Capture the cell that displays the provided text and extract its [X, Y] central coordinate. 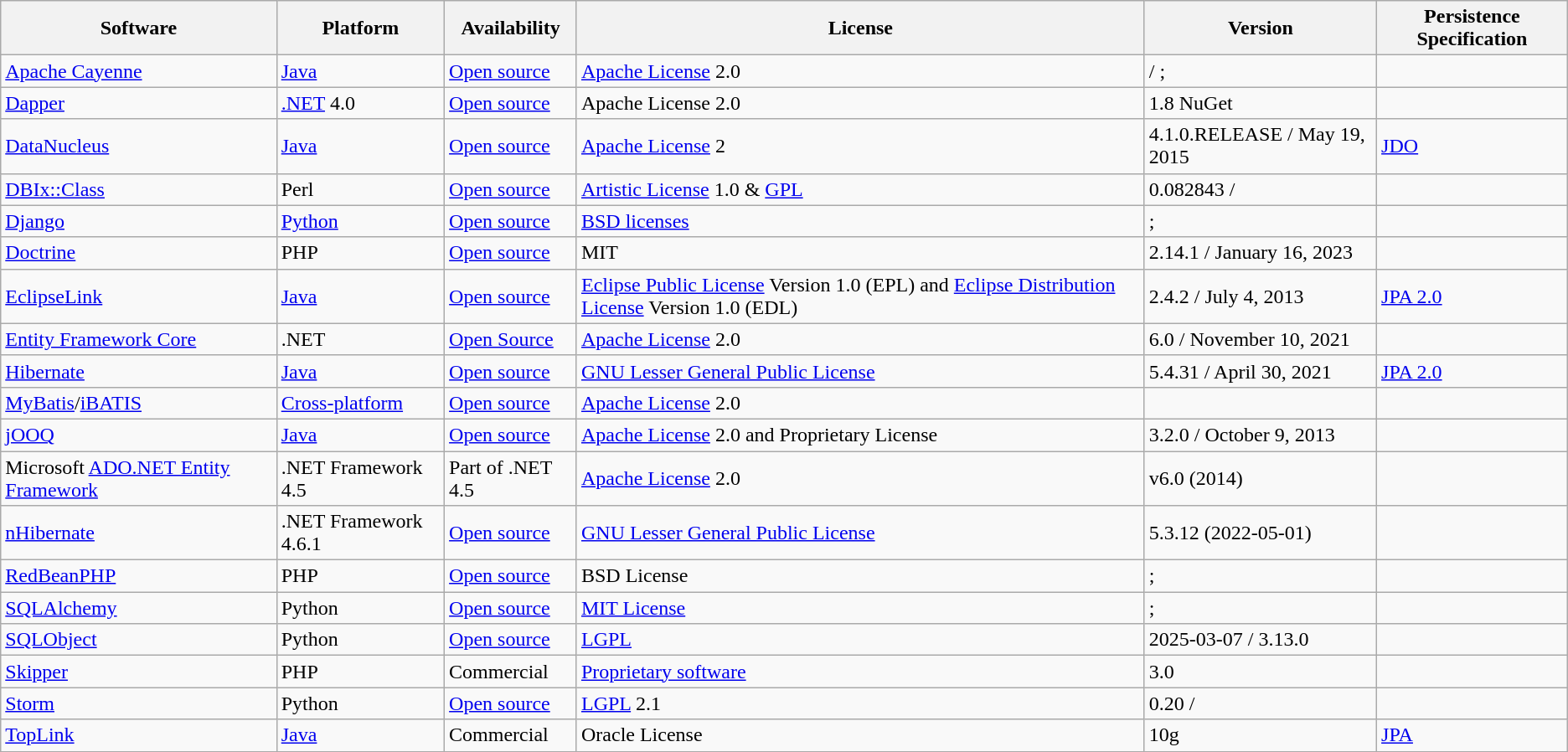
EclipseLink [139, 296]
Apache Cayenne [139, 71]
10g [1260, 735]
nHibernate [139, 533]
1.8 NuGet [1260, 103]
Proprietary software [860, 672]
SQLAlchemy [139, 608]
6.0 / November 10, 2021 [1260, 339]
Artistic License 1.0 & GPL [860, 189]
JDO [1473, 146]
Microsoft ADO.NET Entity Framework [139, 477]
MyBatis/iBATIS [139, 403]
5.3.12 (2022-05-01) [1260, 533]
.NET Framework 4.5 [360, 477]
DBIx::Class [139, 189]
Apache License 2 [860, 146]
Software [139, 28]
MIT License [860, 608]
Cross-platform [360, 403]
Perl [360, 189]
.NET 4.0 [360, 103]
Version [1260, 28]
.NET Framework 4.6.1 [360, 533]
LGPL 2.1 [860, 703]
2025-03-07 / 3.13.0 [1260, 640]
Open Source [511, 339]
License [860, 28]
SQLObject [139, 640]
0.20 / [1260, 703]
Persistence Specification [1473, 28]
Skipper [139, 672]
Part of .NET 4.5 [511, 477]
3.0 [1260, 672]
DataNucleus [139, 146]
4.1.0.RELEASE / May 19, 2015 [1260, 146]
BSD licenses [860, 221]
2.14.1 / January 16, 2023 [1260, 253]
Entity Framework Core [139, 339]
/ ; [1260, 71]
Storm [139, 703]
0.082843 / [1260, 189]
5.4.31 / April 30, 2021 [1260, 371]
Dapper [139, 103]
TopLink [139, 735]
v6.0 (2014) [1260, 477]
MIT [860, 253]
jOOQ [139, 435]
RedBeanPHP [139, 576]
Apache License 2.0 and Proprietary License [860, 435]
BSD License [860, 576]
Django [139, 221]
LGPL [860, 640]
JPA [1473, 735]
Hibernate [139, 371]
Availability [511, 28]
.NET [360, 339]
2.4.2 / July 4, 2013 [1260, 296]
Oracle License [860, 735]
3.2.0 / October 9, 2013 [1260, 435]
Eclipse Public License Version 1.0 (EPL) and Eclipse Distribution License Version 1.0 (EDL) [860, 296]
Platform [360, 28]
Doctrine [139, 253]
